Scan for the cell matching the given text and deliver its [X, Y] coordinate at center. 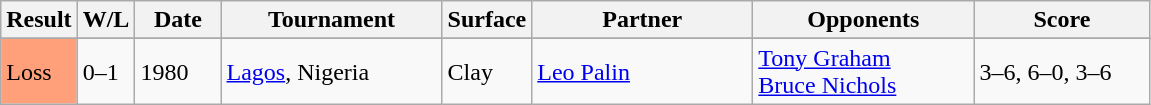
Clay [487, 72]
Date [178, 20]
3–6, 6–0, 3–6 [1062, 72]
Leo Palin [642, 72]
Lagos, Nigeria [332, 72]
Tony Graham Bruce Nichols [864, 72]
W/L [106, 20]
Loss [39, 72]
Partner [642, 20]
0–1 [106, 72]
Tournament [332, 20]
Result [39, 20]
Opponents [864, 20]
1980 [178, 72]
Surface [487, 20]
Score [1062, 20]
